Find where the given text appears and provide that cell's center as (x, y) coordinate. 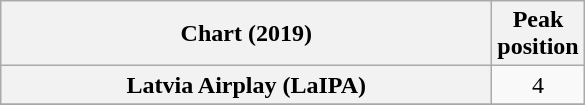
Chart (2019) (246, 34)
4 (538, 85)
Peakposition (538, 34)
Latvia Airplay (LaIPA) (246, 85)
